For the text-containing cell, return its midpoint in (x, y) coordinate format. 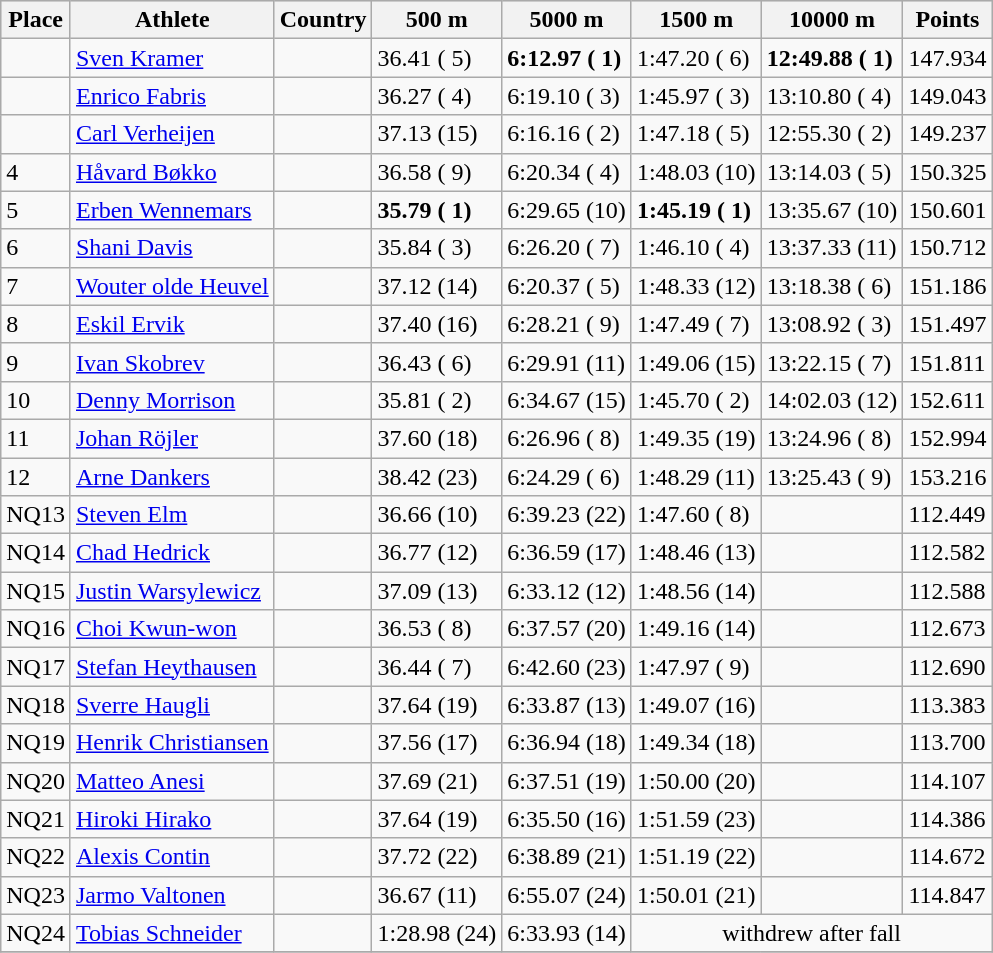
1:51.59 (23) (696, 819)
Johan Röjler (172, 438)
37.13 (15) (437, 134)
Eskil Ervik (172, 324)
4 (36, 172)
9 (36, 362)
114.672 (948, 857)
Steven Elm (172, 515)
12:55.30 ( 2) (832, 134)
36.58 ( 9) (437, 172)
6:33.93 (14) (567, 933)
NQ23 (36, 895)
6:19.10 ( 3) (567, 96)
5000 m (567, 20)
150.601 (948, 210)
13:22.15 ( 7) (832, 362)
6:37.57 (20) (567, 629)
Place (36, 20)
36.66 (10) (437, 515)
13:25.43 ( 9) (832, 477)
500 m (437, 20)
36.43 ( 6) (437, 362)
6:37.51 (19) (567, 781)
13:10.80 ( 4) (832, 96)
Ivan Skobrev (172, 362)
151.811 (948, 362)
Matteo Anesi (172, 781)
37.56 (17) (437, 743)
35.79 ( 1) (437, 210)
1:45.70 ( 2) (696, 400)
1:49.16 (14) (696, 629)
NQ14 (36, 553)
1:48.46 (13) (696, 553)
8 (36, 324)
Jarmo Valtonen (172, 895)
1:49.35 (19) (696, 438)
Stefan Heythausen (172, 667)
6:33.12 (12) (567, 591)
6:39.23 (22) (567, 515)
6:20.37 ( 5) (567, 286)
Håvard Bøkko (172, 172)
1:47.20 ( 6) (696, 58)
37.40 (16) (437, 324)
Erben Wennemars (172, 210)
1:47.97 ( 9) (696, 667)
1:47.60 ( 8) (696, 515)
12:49.88 ( 1) (832, 58)
37.12 (14) (437, 286)
13:18.38 ( 6) (832, 286)
Justin Warsylewicz (172, 591)
NQ15 (36, 591)
6 (36, 248)
6:36.59 (17) (567, 553)
Henrik Christiansen (172, 743)
1:48.56 (14) (696, 591)
147.934 (948, 58)
NQ17 (36, 667)
1:49.07 (16) (696, 705)
152.994 (948, 438)
NQ18 (36, 705)
37.72 (22) (437, 857)
Carl Verheijen (172, 134)
1:50.01 (21) (696, 895)
7 (36, 286)
151.186 (948, 286)
112.588 (948, 591)
37.69 (21) (437, 781)
Choi Kwun-won (172, 629)
13:14.03 ( 5) (832, 172)
NQ19 (36, 743)
35.81 ( 2) (437, 400)
Country (323, 20)
Shani Davis (172, 248)
6:12.97 ( 1) (567, 58)
112.690 (948, 667)
Wouter olde Heuvel (172, 286)
Enrico Fabris (172, 96)
1500 m (696, 20)
6:16.16 ( 2) (567, 134)
14:02.03 (12) (832, 400)
113.700 (948, 743)
6:26.96 ( 8) (567, 438)
10 (36, 400)
114.107 (948, 781)
NQ16 (36, 629)
13:35.67 (10) (832, 210)
1:48.33 (12) (696, 286)
Points (948, 20)
1:51.19 (22) (696, 857)
Sverre Haugli (172, 705)
withdrew after fall (812, 933)
NQ22 (36, 857)
Denny Morrison (172, 400)
36.77 (12) (437, 553)
1:45.97 ( 3) (696, 96)
113.383 (948, 705)
36.27 ( 4) (437, 96)
10000 m (832, 20)
6:29.91 (11) (567, 362)
152.611 (948, 400)
1:48.03 (10) (696, 172)
36.67 (11) (437, 895)
36.44 ( 7) (437, 667)
12 (36, 477)
112.673 (948, 629)
1:49.06 (15) (696, 362)
37.60 (18) (437, 438)
Alexis Contin (172, 857)
36.53 ( 8) (437, 629)
1:45.19 ( 1) (696, 210)
36.41 ( 5) (437, 58)
NQ20 (36, 781)
112.449 (948, 515)
13:24.96 ( 8) (832, 438)
Tobias Schneider (172, 933)
6:33.87 (13) (567, 705)
153.216 (948, 477)
1:49.34 (18) (696, 743)
1:46.10 ( 4) (696, 248)
114.386 (948, 819)
38.42 (23) (437, 477)
1:28.98 (24) (437, 933)
NQ21 (36, 819)
37.09 (13) (437, 591)
6:24.29 ( 6) (567, 477)
6:35.50 (16) (567, 819)
1:47.49 ( 7) (696, 324)
35.84 ( 3) (437, 248)
Chad Hedrick (172, 553)
5 (36, 210)
114.847 (948, 895)
6:26.20 ( 7) (567, 248)
Sven Kramer (172, 58)
6:20.34 ( 4) (567, 172)
6:38.89 (21) (567, 857)
6:36.94 (18) (567, 743)
13:08.92 ( 3) (832, 324)
1:48.29 (11) (696, 477)
151.497 (948, 324)
6:42.60 (23) (567, 667)
Athlete (172, 20)
150.325 (948, 172)
6:29.65 (10) (567, 210)
6:34.67 (15) (567, 400)
Hiroki Hirako (172, 819)
150.712 (948, 248)
Arne Dankers (172, 477)
13:37.33 (11) (832, 248)
NQ24 (36, 933)
1:50.00 (20) (696, 781)
11 (36, 438)
NQ13 (36, 515)
6:55.07 (24) (567, 895)
112.582 (948, 553)
6:28.21 ( 9) (567, 324)
149.237 (948, 134)
149.043 (948, 96)
1:47.18 ( 5) (696, 134)
